Detect which cell encompasses the target text, then output its [X, Y] center coordinate. 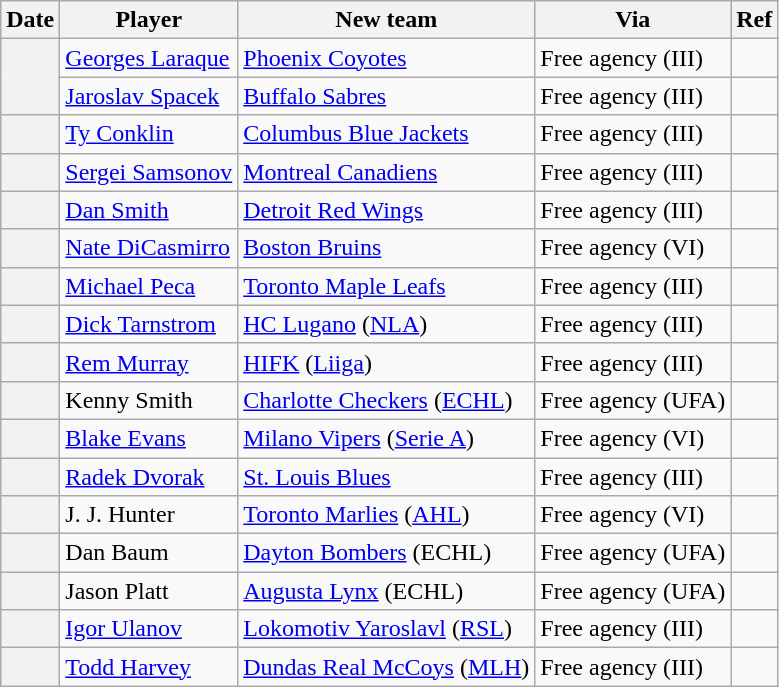
Jason Platt [149, 591]
Detroit Red Wings [386, 210]
Milano Vipers (Serie A) [386, 438]
Dayton Bombers (ECHL) [386, 553]
Columbus Blue Jackets [386, 134]
Phoenix Coyotes [386, 58]
Montreal Canadiens [386, 172]
Toronto Marlies (AHL) [386, 515]
Sergei Samsonov [149, 172]
Dan Smith [149, 210]
Todd Harvey [149, 667]
Ref [754, 20]
J. J. Hunter [149, 515]
Augusta Lynx (ECHL) [386, 591]
Georges Laraque [149, 58]
Blake Evans [149, 438]
Kenny Smith [149, 400]
Buffalo Sabres [386, 96]
Nate DiCasmirro [149, 248]
Michael Peca [149, 286]
Igor Ulanov [149, 629]
Ty Conklin [149, 134]
Rem Murray [149, 362]
HC Lugano (NLA) [386, 324]
New team [386, 20]
Date [30, 20]
Via [633, 20]
Lokomotiv Yaroslavl (RSL) [386, 629]
Radek Dvorak [149, 477]
St. Louis Blues [386, 477]
Boston Bruins [386, 248]
Dundas Real McCoys (MLH) [386, 667]
Player [149, 20]
Toronto Maple Leafs [386, 286]
Dick Tarnstrom [149, 324]
Charlotte Checkers (ECHL) [386, 400]
Dan Baum [149, 553]
Jaroslav Spacek [149, 96]
HIFK (Liiga) [386, 362]
